Scan for the cell matching the given text and deliver its [x, y] coordinate at center. 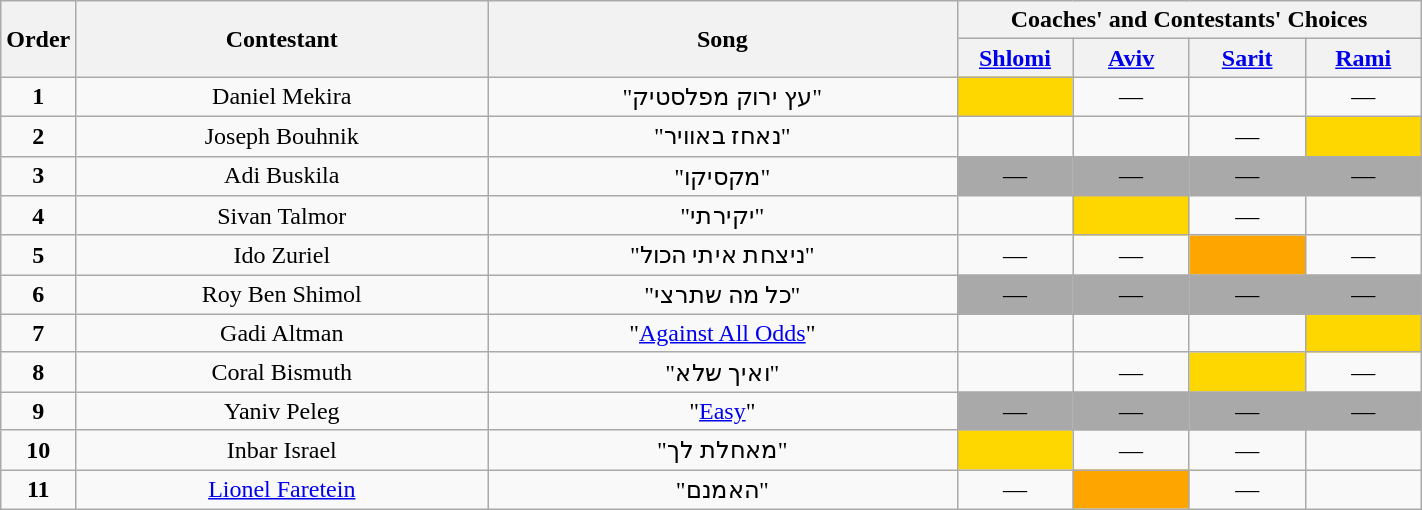
5 [38, 255]
Yaniv Peleg [282, 411]
"יקירתי" [722, 216]
3 [38, 176]
"נאחז באוויר" [722, 136]
Order [38, 39]
4 [38, 216]
Coral Bismuth [282, 372]
Shlomi [1015, 58]
8 [38, 372]
"מאחלת לך" [722, 450]
Contestant [282, 39]
"עץ ירוק מפלסטיק" [722, 97]
Joseph Bouhnik [282, 136]
Lionel Faretein [282, 490]
Daniel Mekira [282, 97]
Coaches' and Contestants' Choices [1189, 20]
Adi Buskila [282, 176]
Roy Ben Shimol [282, 295]
"ניצחת איתי הכול" [722, 255]
"כל מה שתרצי" [722, 295]
"Easy" [722, 411]
"ואיך שלא" [722, 372]
"מקסיקו" [722, 176]
"Against All Odds" [722, 333]
10 [38, 450]
9 [38, 411]
11 [38, 490]
Ido Zuriel [282, 255]
Sarit [1247, 58]
Rami [1363, 58]
Gadi Altman [282, 333]
1 [38, 97]
Song [722, 39]
Aviv [1131, 58]
Inbar Israel [282, 450]
7 [38, 333]
"האמנם" [722, 490]
2 [38, 136]
Sivan Talmor [282, 216]
6 [38, 295]
